Determine the (x, y) coordinate at the center of the cell enclosing the given text.  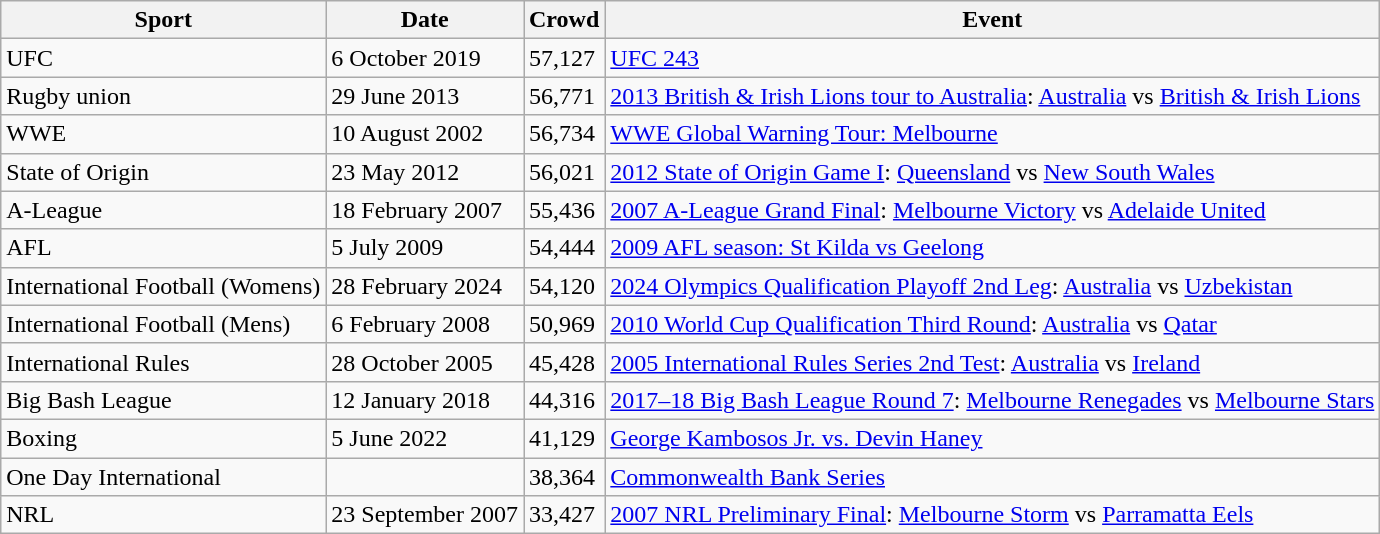
56,734 (564, 134)
10 August 2002 (425, 134)
Event (992, 20)
5 June 2022 (425, 438)
38,364 (564, 477)
18 February 2007 (425, 210)
Date (425, 20)
56,021 (564, 172)
50,969 (564, 324)
Sport (164, 20)
28 February 2024 (425, 286)
33,427 (564, 515)
55,436 (564, 210)
2012 State of Origin Game I: Queensland vs New South Wales (992, 172)
WWE (164, 134)
2010 World Cup Qualification Third Round: Australia vs Qatar (992, 324)
5 July 2009 (425, 248)
6 October 2019 (425, 58)
Crowd (564, 20)
2013 British & Irish Lions tour to Australia: Australia vs British & Irish Lions (992, 96)
28 October 2005 (425, 362)
NRL (164, 515)
Boxing (164, 438)
56,771 (564, 96)
Commonwealth Bank Series (992, 477)
2017–18 Big Bash League Round 7: Melbourne Renegades vs Melbourne Stars (992, 400)
2005 International Rules Series 2nd Test: Australia vs Ireland (992, 362)
International Football (Womens) (164, 286)
Rugby union (164, 96)
One Day International (164, 477)
2024 Olympics Qualification Playoff 2nd Leg: Australia vs Uzbekistan (992, 286)
A-League (164, 210)
2007 NRL Preliminary Final: Melbourne Storm vs Parramatta Eels (992, 515)
AFL (164, 248)
45,428 (564, 362)
23 September 2007 (425, 515)
12 January 2018 (425, 400)
2007 A-League Grand Final: Melbourne Victory vs Adelaide United (992, 210)
54,120 (564, 286)
54,444 (564, 248)
International Football (Mens) (164, 324)
UFC 243 (992, 58)
WWE Global Warning Tour: Melbourne (992, 134)
George Kambosos Jr. vs. Devin Haney (992, 438)
6 February 2008 (425, 324)
Big Bash League (164, 400)
International Rules (164, 362)
23 May 2012 (425, 172)
29 June 2013 (425, 96)
2009 AFL season: St Kilda vs Geelong (992, 248)
UFC (164, 58)
State of Origin (164, 172)
57,127 (564, 58)
44,316 (564, 400)
41,129 (564, 438)
